Output the (X, Y) coordinate of the center of the cell containing the given text.  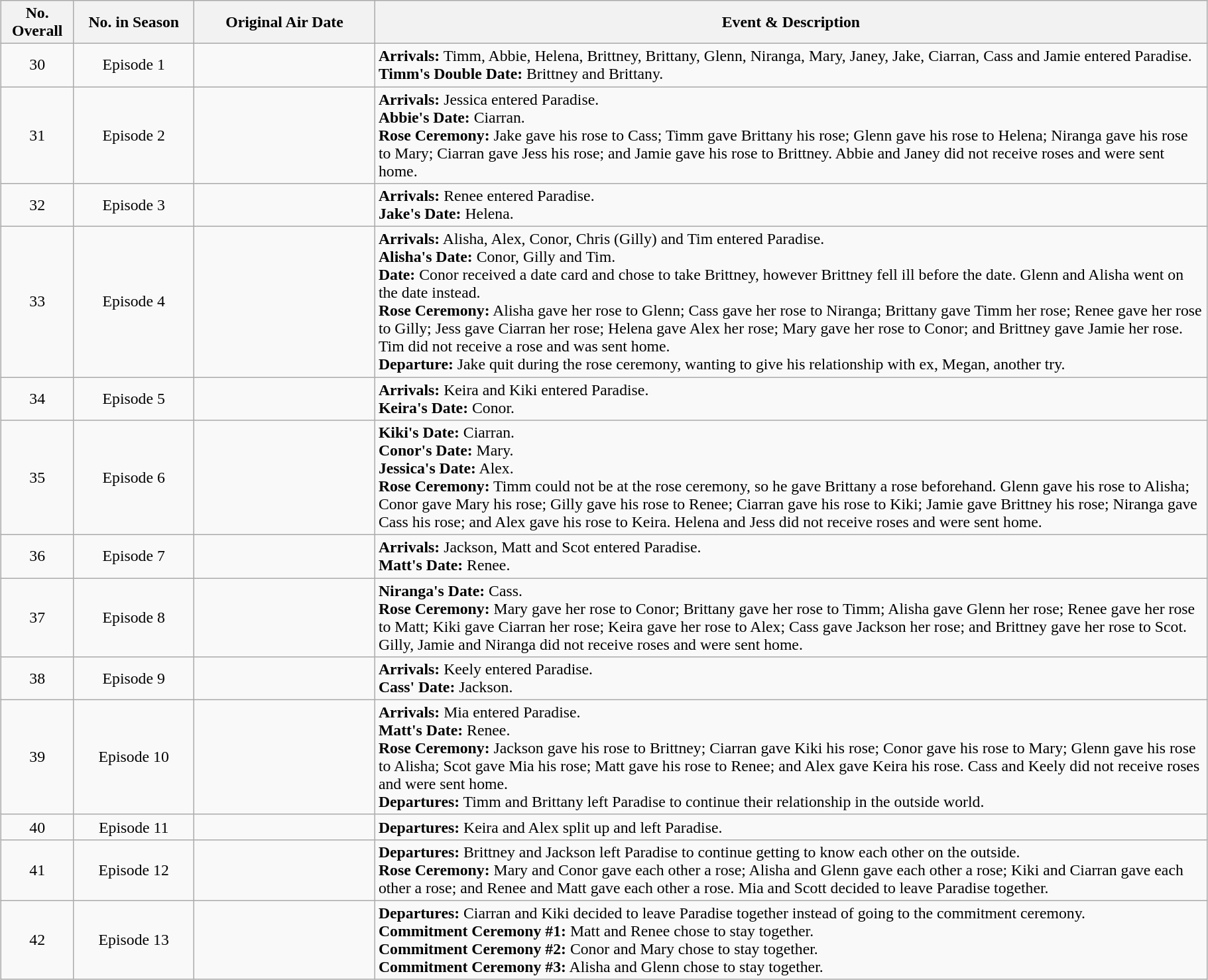
36 (37, 556)
Arrivals: Keira and Kiki entered Paradise.Keira's Date: Conor. (790, 398)
41 (37, 870)
Arrivals: Jackson, Matt and Scot entered Paradise.Matt's Date: Renee. (790, 556)
Episode 13 (134, 940)
39 (37, 757)
Arrivals: Keely entered Paradise.Cass' Date: Jackson. (790, 678)
Event & Description (790, 23)
Episode 2 (134, 135)
Episode 7 (134, 556)
32 (37, 204)
Episode 12 (134, 870)
38 (37, 678)
No. in Season (134, 23)
Episode 8 (134, 617)
31 (37, 135)
Episode 1 (134, 65)
Episode 5 (134, 398)
Episode 4 (134, 301)
Episode 3 (134, 204)
33 (37, 301)
Episode 10 (134, 757)
Departures: Keira and Alex split up and left Paradise. (790, 827)
No. Overall (37, 23)
35 (37, 477)
Original Air Date (285, 23)
37 (37, 617)
30 (37, 65)
Episode 6 (134, 477)
Episode 11 (134, 827)
34 (37, 398)
Episode 9 (134, 678)
40 (37, 827)
Arrivals: Renee entered Paradise.Jake's Date: Helena. (790, 204)
42 (37, 940)
